Return [X, Y] of the center of cell containing provided text 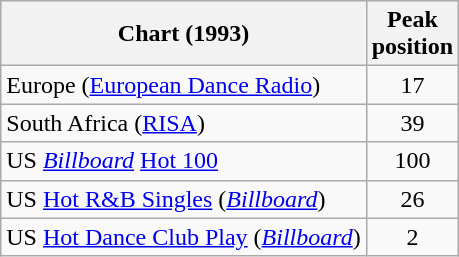
US Hot Dance Club Play (Billboard) [184, 237]
Peakposition [412, 34]
26 [412, 199]
South Africa (RISA) [184, 123]
100 [412, 161]
17 [412, 85]
US Billboard Hot 100 [184, 161]
US Hot R&B Singles (Billboard) [184, 199]
Chart (1993) [184, 34]
Europe (European Dance Radio) [184, 85]
39 [412, 123]
2 [412, 237]
